Return the [x, y] coordinate for the center point of the cell that contains the specified text.  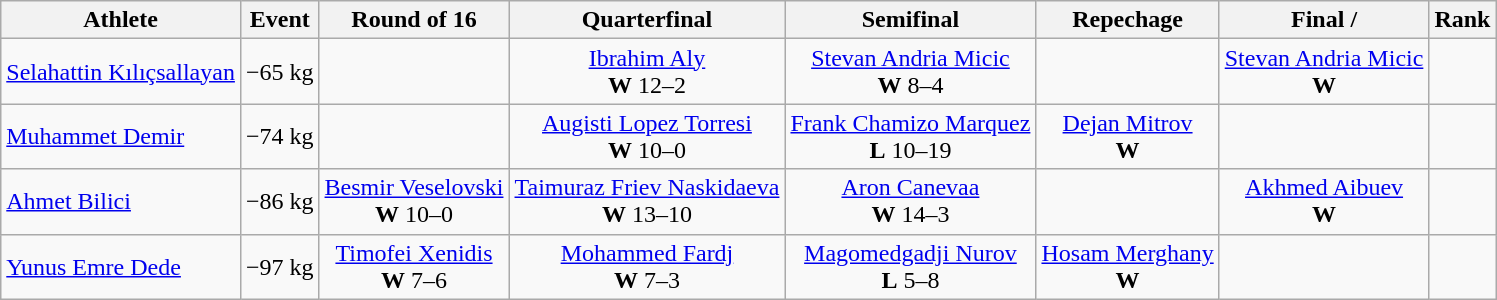
Muhammet Demir [121, 136]
−86 kg [280, 202]
Round of 16 [414, 20]
Repechage [1128, 20]
Quarterfinal [647, 20]
Hosam MerghanyW [1128, 266]
Dejan MitrovW [1128, 136]
Aron CanevaaW 14–3 [910, 202]
−97 kg [280, 266]
Semifinal [910, 20]
Stevan Andria MicicW 8–4 [910, 72]
Frank Chamizo MarquezL 10–19 [910, 136]
Augisti Lopez TorresiW 10–0 [647, 136]
Yunus Emre Dede [121, 266]
−74 kg [280, 136]
Ibrahim AlyW 12–2 [647, 72]
Stevan Andria MicicW [1324, 72]
Magomedgadji NurovL 5–8 [910, 266]
Athlete [121, 20]
−65 kg [280, 72]
Akhmed AibuevW [1324, 202]
Timofei XenidisW 7–6 [414, 266]
Rank [1462, 20]
Mohammed FardjW 7–3 [647, 266]
Selahattin Kılıçsallayan [121, 72]
Event [280, 20]
Besmir VeselovskiW 10–0 [414, 202]
Final / [1324, 20]
Ahmet Bilici [121, 202]
Taimuraz Friev NaskidaevaW 13–10 [647, 202]
